Return [x, y] of the center of cell containing provided text 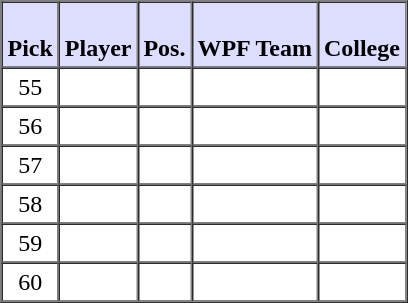
College [362, 35]
57 [30, 166]
Player [98, 35]
60 [30, 282]
56 [30, 126]
58 [30, 204]
WPF Team [254, 35]
Pick [30, 35]
Pos. [164, 35]
55 [30, 88]
59 [30, 244]
